Return (X, Y) of the center of cell containing provided text 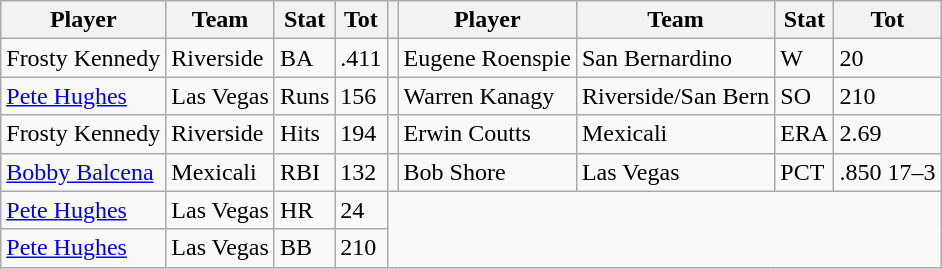
Erwin Coutts (487, 134)
ERA (804, 134)
BB (304, 248)
132 (361, 172)
Riverside/San Bern (675, 96)
Warren Kanagy (487, 96)
San Bernardino (675, 58)
.411 (361, 58)
.850 17–3 (888, 172)
Bob Shore (487, 172)
2.69 (888, 134)
RBI (304, 172)
194 (361, 134)
Bobby Balcena (84, 172)
BA (304, 58)
PCT (804, 172)
20 (888, 58)
SO (804, 96)
W (804, 58)
156 (361, 96)
Hits (304, 134)
Eugene Roenspie (487, 58)
HR (304, 210)
Runs (304, 96)
24 (361, 210)
